Capture the cell that displays the provided text and extract its [x, y] central coordinate. 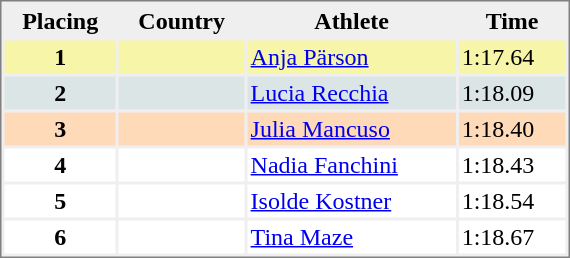
1:18.43 [512, 164]
Isolde Kostner [352, 200]
5 [60, 200]
Placing [60, 20]
1:17.64 [512, 56]
Nadia Fanchini [352, 164]
Julia Mancuso [352, 128]
Lucia Recchia [352, 92]
2 [60, 92]
Athlete [352, 20]
4 [60, 164]
1:18.54 [512, 200]
Anja Pärson [352, 56]
1:18.09 [512, 92]
Time [512, 20]
Tina Maze [352, 236]
1 [60, 56]
6 [60, 236]
1:18.40 [512, 128]
1:18.67 [512, 236]
Country [182, 20]
3 [60, 128]
